Pinpoint the cell where the given text exists, returning its [x, y] midpoint coordinate. 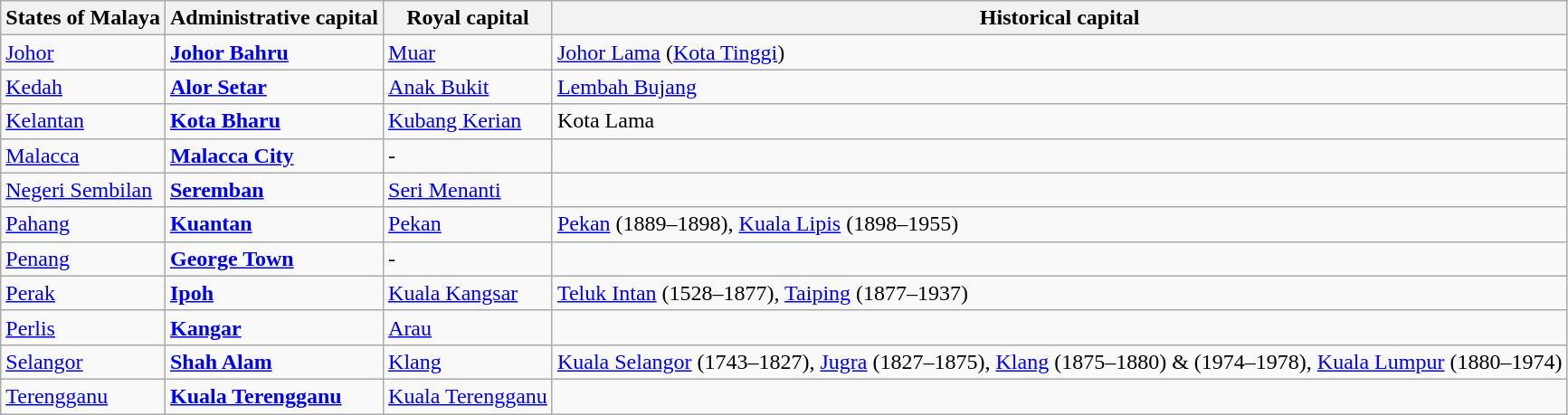
Shah Alam [273, 362]
Seri Menanti [469, 190]
Kuantan [273, 224]
Kota Lama [1060, 121]
Arau [469, 327]
Perlis [83, 327]
Kubang Kerian [469, 121]
Penang [83, 259]
Kelantan [83, 121]
States of Malaya [83, 18]
Muar [469, 52]
Kota Bharu [273, 121]
Kuala Kangsar [469, 293]
Malacca [83, 156]
Perak [83, 293]
Historical capital [1060, 18]
George Town [273, 259]
Selangor [83, 362]
Seremban [273, 190]
Kangar [273, 327]
Pahang [83, 224]
Terengganu [83, 396]
Alor Setar [273, 87]
Johor Lama (Kota Tinggi) [1060, 52]
Kuala Selangor (1743–1827), Jugra (1827–1875), Klang (1875–1880) & (1974–1978), Kuala Lumpur (1880–1974) [1060, 362]
Pekan [469, 224]
Ipoh [273, 293]
Negeri Sembilan [83, 190]
Johor Bahru [273, 52]
Lembah Bujang [1060, 87]
Johor [83, 52]
Pekan (1889–1898), Kuala Lipis (1898–1955) [1060, 224]
Administrative capital [273, 18]
Royal capital [469, 18]
Teluk Intan (1528–1877), Taiping (1877–1937) [1060, 293]
Klang [469, 362]
Kedah [83, 87]
Anak Bukit [469, 87]
Malacca City [273, 156]
